Detect which cell encompasses the target text, then output its (X, Y) center coordinate. 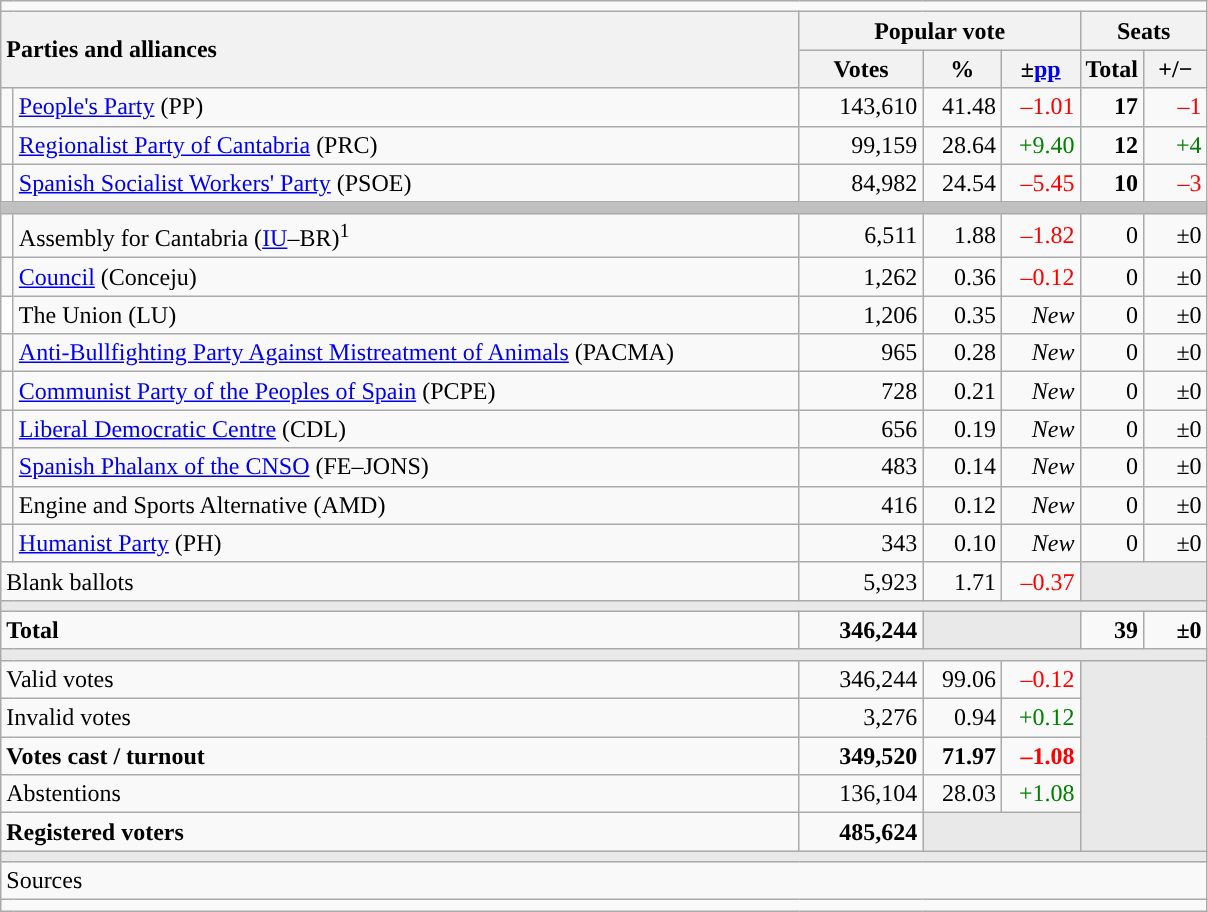
416 (861, 505)
1.88 (962, 236)
0.14 (962, 467)
+9.40 (1040, 145)
99,159 (861, 145)
349,520 (861, 756)
Blank ballots (400, 581)
965 (861, 353)
5,923 (861, 581)
0.35 (962, 315)
39 (1112, 630)
Spanish Phalanx of the CNSO (FE–JONS) (406, 467)
0.12 (962, 505)
28.03 (962, 794)
0.10 (962, 543)
10 (1112, 183)
0.21 (962, 391)
728 (861, 391)
The Union (LU) (406, 315)
6,511 (861, 236)
Parties and alliances (400, 50)
+1.08 (1040, 794)
483 (861, 467)
Sources (604, 881)
Anti-Bullfighting Party Against Mistreatment of Animals (PACMA) (406, 353)
343 (861, 543)
–1.01 (1040, 107)
Humanist Party (PH) (406, 543)
Invalid votes (400, 718)
485,624 (861, 832)
Liberal Democratic Centre (CDL) (406, 429)
People's Party (PP) (406, 107)
–3 (1176, 183)
1.71 (962, 581)
143,610 (861, 107)
Council (Conceju) (406, 277)
Votes cast / turnout (400, 756)
28.64 (962, 145)
0.36 (962, 277)
0.94 (962, 718)
% (962, 69)
24.54 (962, 183)
–1.82 (1040, 236)
Assembly for Cantabria (IU–BR)1 (406, 236)
41.48 (962, 107)
0.19 (962, 429)
+/− (1176, 69)
Registered voters (400, 832)
Regionalist Party of Cantabria (PRC) (406, 145)
–0.37 (1040, 581)
–5.45 (1040, 183)
Engine and Sports Alternative (AMD) (406, 505)
1,206 (861, 315)
Spanish Socialist Workers' Party (PSOE) (406, 183)
Popular vote (940, 31)
Votes (861, 69)
656 (861, 429)
Valid votes (400, 679)
3,276 (861, 718)
+4 (1176, 145)
Communist Party of the Peoples of Spain (PCPE) (406, 391)
–1.08 (1040, 756)
84,982 (861, 183)
±pp (1040, 69)
136,104 (861, 794)
+0.12 (1040, 718)
Abstentions (400, 794)
71.97 (962, 756)
12 (1112, 145)
0.28 (962, 353)
–1 (1176, 107)
17 (1112, 107)
1,262 (861, 277)
99.06 (962, 679)
Seats (1144, 31)
